Provide the [X, Y] coordinate of the cell's center where the given text is located.  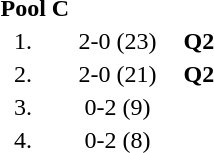
2-0 (23) [118, 41]
0-2 (9) [118, 107]
2-0 (21) [118, 74]
